Scan for the cell matching the given text and deliver its [X, Y] coordinate at center. 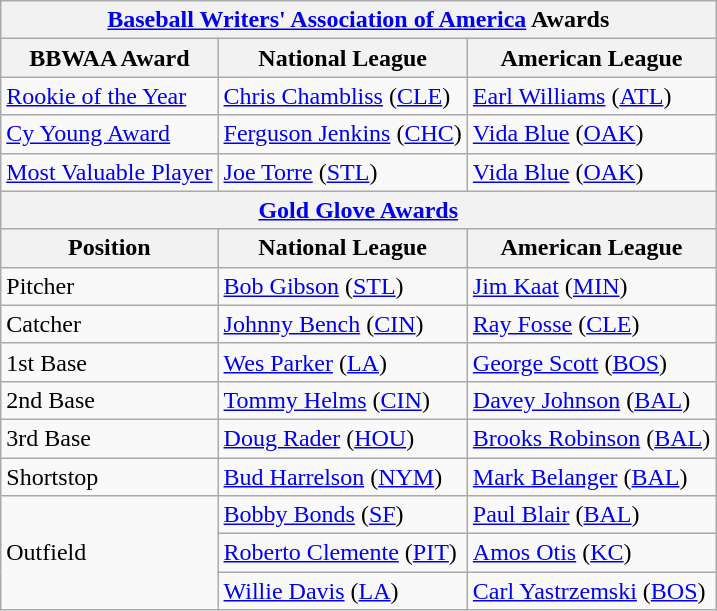
BBWAA Award [110, 58]
Pitcher [110, 286]
Roberto Clemente (PIT) [342, 553]
Outfield [110, 553]
Earl Williams (ATL) [591, 96]
Shortstop [110, 477]
Bud Harrelson (NYM) [342, 477]
Most Valuable Player [110, 172]
Rookie of the Year [110, 96]
Cy Young Award [110, 134]
Jim Kaat (MIN) [591, 286]
Carl Yastrzemski (BOS) [591, 591]
Paul Blair (BAL) [591, 515]
Mark Belanger (BAL) [591, 477]
Doug Rader (HOU) [342, 438]
Brooks Robinson (BAL) [591, 438]
Tommy Helms (CIN) [342, 400]
Amos Otis (KC) [591, 553]
Catcher [110, 324]
Chris Chambliss (CLE) [342, 96]
Ray Fosse (CLE) [591, 324]
Gold Glove Awards [358, 210]
Davey Johnson (BAL) [591, 400]
2nd Base [110, 400]
Wes Parker (LA) [342, 362]
Bob Gibson (STL) [342, 286]
Ferguson Jenkins (CHC) [342, 134]
Willie Davis (LA) [342, 591]
Bobby Bonds (SF) [342, 515]
3rd Base [110, 438]
Joe Torre (STL) [342, 172]
Johnny Bench (CIN) [342, 324]
Position [110, 248]
Baseball Writers' Association of America Awards [358, 20]
1st Base [110, 362]
George Scott (BOS) [591, 362]
